Provide the [X, Y] coordinate of the cell's center where the given text is located.  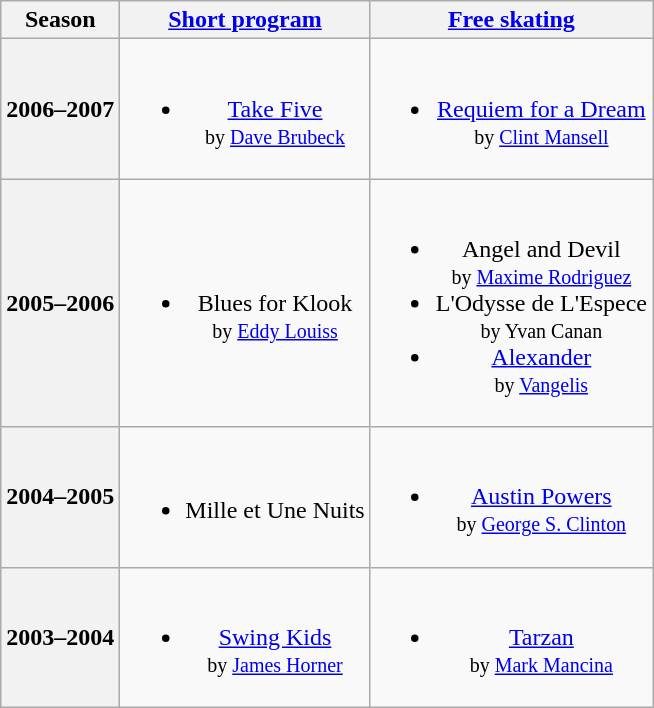
Mille et Une Nuits [245, 497]
2005–2006 [60, 303]
Swing Kids by James Horner [245, 637]
Free skating [511, 20]
Austin Powers by George S. Clinton [511, 497]
Tarzan by Mark Mancina [511, 637]
Take Five by Dave Brubeck [245, 109]
Season [60, 20]
Requiem for a Dream by Clint Mansell [511, 109]
2006–2007 [60, 109]
2004–2005 [60, 497]
Short program [245, 20]
2003–2004 [60, 637]
Angel and Devil by Maxime Rodriguez L'Odysse de L'Espece by Yvan Canan Alexander by Vangelis [511, 303]
Blues for Klook by Eddy Louiss [245, 303]
